For the text-containing cell, return its midpoint in [x, y] coordinate format. 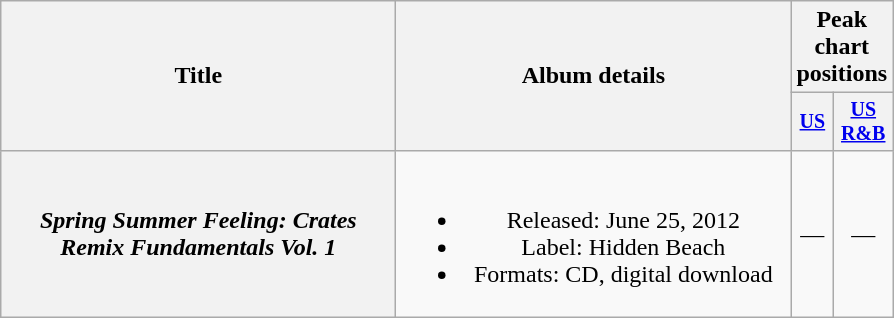
Album details [594, 76]
USR&B [864, 122]
Peak chart positions [842, 47]
Title [198, 76]
US [812, 122]
Released: June 25, 2012Label: Hidden BeachFormats: CD, digital download [594, 234]
Spring Summer Feeling: Crates Remix Fundamentals Vol. 1 [198, 234]
